Pinpoint the cell where the given text exists, returning its [X, Y] midpoint coordinate. 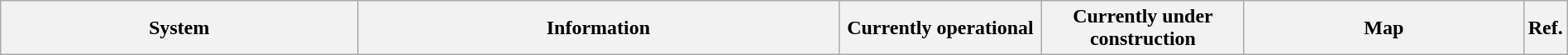
Currently operational [939, 28]
System [179, 28]
Currently under construction [1143, 28]
Map [1384, 28]
Information [598, 28]
Ref. [1545, 28]
